Extract the [X, Y] coordinate from the center of the cell holding the provided text.  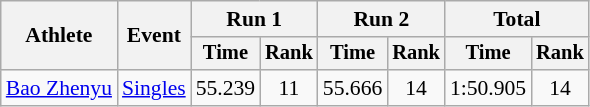
11 [289, 88]
Run 1 [254, 19]
Athlete [59, 36]
Event [154, 36]
Singles [154, 88]
Run 2 [382, 19]
55.239 [226, 88]
55.666 [352, 88]
1:50.905 [488, 88]
Total [517, 19]
Bao Zhenyu [59, 88]
